Locate the cell with the specified text and output its [X, Y] center coordinate. 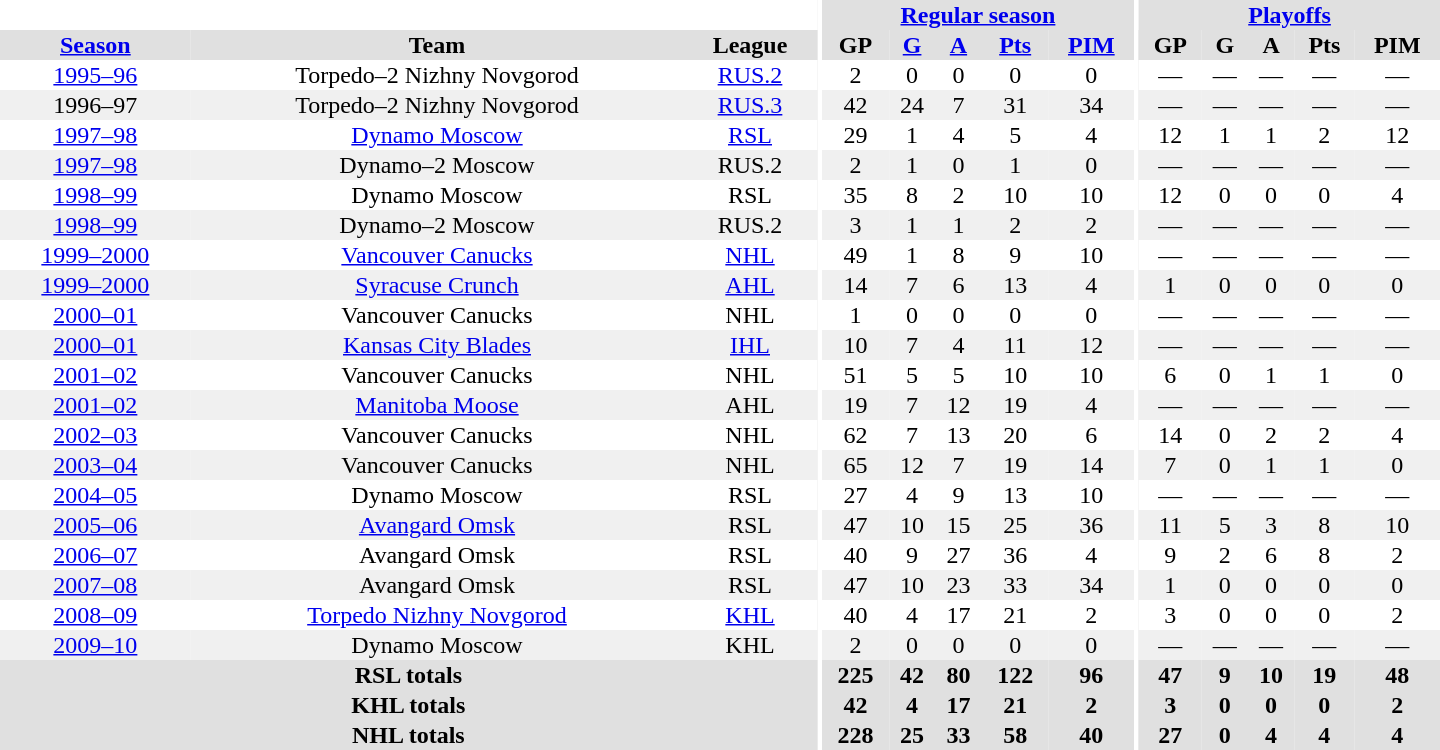
58 [1016, 735]
League [750, 45]
1996–97 [96, 105]
2002–03 [96, 435]
IHL [750, 345]
2004–05 [96, 495]
Torpedo Nizhny Novgorod [438, 615]
29 [856, 135]
31 [1016, 105]
48 [1397, 675]
122 [1016, 675]
20 [1016, 435]
2009–10 [96, 645]
35 [856, 195]
24 [912, 105]
Playoffs [1290, 15]
2003–04 [96, 465]
228 [856, 735]
Regular season [978, 15]
2006–07 [96, 555]
Manitoba Moose [438, 405]
Kansas City Blades [438, 345]
15 [958, 525]
Team [438, 45]
51 [856, 375]
1995–96 [96, 75]
RSL totals [408, 675]
2008–09 [96, 615]
Syracuse Crunch [438, 285]
49 [856, 255]
Season [96, 45]
225 [856, 675]
65 [856, 465]
23 [958, 585]
96 [1092, 675]
RUS.3 [750, 105]
80 [958, 675]
2005–06 [96, 525]
KHL totals [408, 705]
NHL totals [408, 735]
62 [856, 435]
2007–08 [96, 585]
